Search for the cell housing the specified text and yield its (x, y) center coordinate. 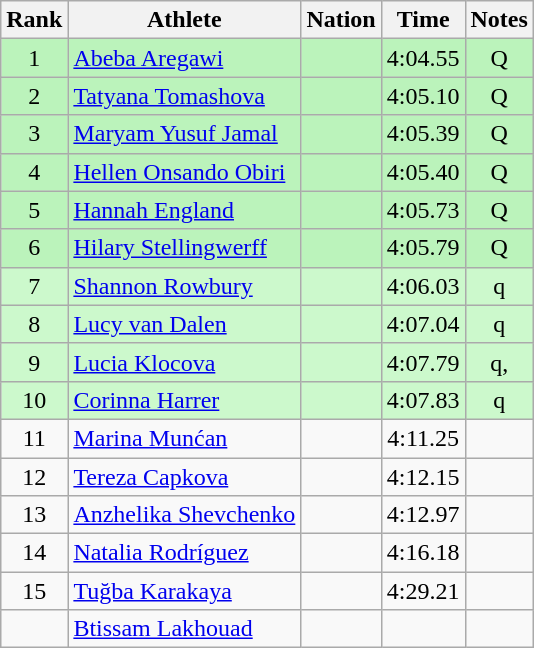
4:12.15 (423, 477)
2 (34, 96)
Tatyana Tomashova (184, 96)
4:04.55 (423, 58)
4:06.03 (423, 286)
Hilary Stellingwerff (184, 248)
4:05.73 (423, 210)
9 (34, 362)
Shannon Rowbury (184, 286)
4:07.79 (423, 362)
Lucy van Dalen (184, 324)
Tereza Capkova (184, 477)
4:07.04 (423, 324)
Rank (34, 20)
4:29.21 (423, 591)
Natalia Rodríguez (184, 553)
4 (34, 172)
4:11.25 (423, 438)
4:07.83 (423, 400)
Btissam Lakhouad (184, 629)
6 (34, 248)
15 (34, 591)
Tuğba Karakaya (184, 591)
14 (34, 553)
4:05.39 (423, 134)
4:05.40 (423, 172)
Marina Munćan (184, 438)
12 (34, 477)
Hannah England (184, 210)
5 (34, 210)
q, (499, 362)
Notes (499, 20)
Maryam Yusuf Jamal (184, 134)
Lucia Klocova (184, 362)
4:16.18 (423, 553)
13 (34, 515)
8 (34, 324)
Time (423, 20)
4:05.10 (423, 96)
Abeba Aregawi (184, 58)
Anzhelika Shevchenko (184, 515)
Corinna Harrer (184, 400)
3 (34, 134)
11 (34, 438)
Nation (341, 20)
1 (34, 58)
Hellen Onsando Obiri (184, 172)
10 (34, 400)
Athlete (184, 20)
4:05.79 (423, 248)
7 (34, 286)
4:12.97 (423, 515)
